Locate the cell with the specified text and output its [X, Y] center coordinate. 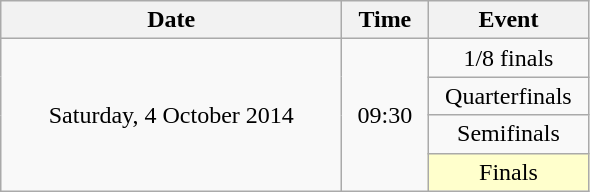
Saturday, 4 October 2014 [172, 115]
Finals [508, 172]
Time [385, 20]
1/8 finals [508, 58]
Date [172, 20]
09:30 [385, 115]
Quarterfinals [508, 96]
Event [508, 20]
Semifinals [508, 134]
